Extract the (x, y) coordinate from the center of the cell holding the provided text.  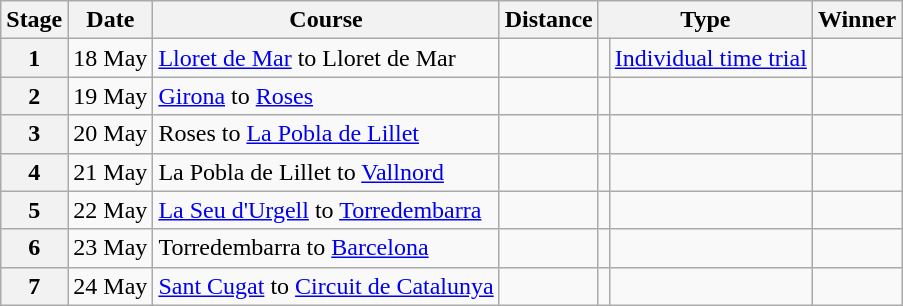
18 May (110, 58)
7 (34, 286)
Torredembarra to Barcelona (326, 248)
19 May (110, 96)
Date (110, 20)
23 May (110, 248)
22 May (110, 210)
Winner (856, 20)
3 (34, 134)
20 May (110, 134)
Course (326, 20)
Lloret de Mar to Lloret de Mar (326, 58)
Stage (34, 20)
Individual time trial (710, 58)
6 (34, 248)
4 (34, 172)
Distance (548, 20)
2 (34, 96)
Sant Cugat to Circuit de Catalunya (326, 286)
Girona to Roses (326, 96)
1 (34, 58)
La Seu d'Urgell to Torredembarra (326, 210)
5 (34, 210)
La Pobla de Lillet to Vallnord (326, 172)
Roses to La Pobla de Lillet (326, 134)
Type (705, 20)
21 May (110, 172)
24 May (110, 286)
